Find where the given text appears and provide that cell's center as [X, Y] coordinate. 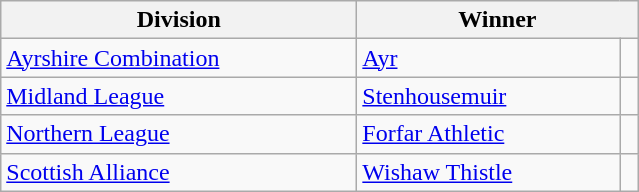
Midland League [179, 96]
Scottish Alliance [179, 172]
Northern League [179, 134]
Forfar Athletic [488, 134]
Ayrshire Combination [179, 58]
Stenhousemuir [488, 96]
Wishaw Thistle [488, 172]
Ayr [488, 58]
Division [179, 20]
Winner [498, 20]
